Identify which cell holds the provided text, then report its [x, y] central coordinate. 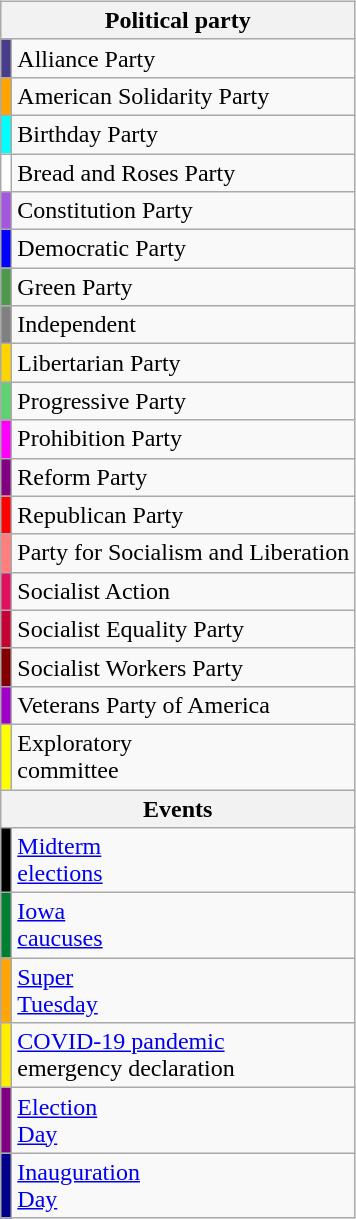
Party for Socialism and Liberation [184, 553]
Socialist Action [184, 591]
Alliance Party [184, 58]
Progressive Party [184, 401]
Constitution Party [184, 211]
Independent [184, 325]
Midterm elections [184, 860]
Iowa caucuses [184, 926]
Veterans Party of America [184, 705]
American Solidarity Party [184, 96]
Libertarian Party [184, 363]
Socialist Workers Party [184, 667]
Reform Party [184, 477]
COVID-19 pandemic emergency declaration [184, 1056]
Green Party [184, 287]
Democratic Party [184, 249]
Political party [178, 20]
Exploratorycommittee [184, 756]
Events [178, 809]
Birthday Party [184, 134]
Election Day [184, 1120]
Super Tuesday [184, 990]
Socialist Equality Party [184, 629]
Republican Party [184, 515]
Inauguration Day [184, 1186]
Prohibition Party [184, 439]
Bread and Roses Party [184, 173]
